Detect which cell encompasses the target text, then output its (X, Y) center coordinate. 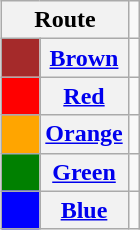
Route (65, 20)
Orange (84, 134)
Brown (84, 58)
Red (84, 96)
Blue (84, 210)
Green (84, 172)
